Find where the given text appears and provide that cell's center as (X, Y) coordinate. 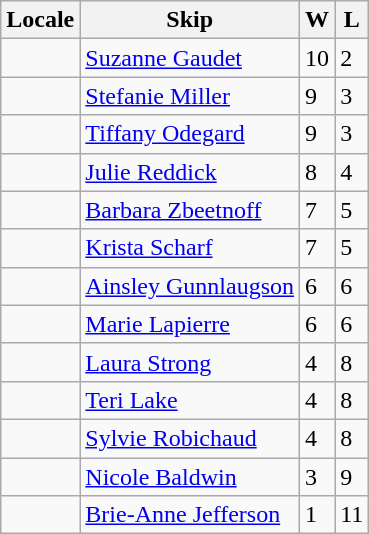
Skip (190, 20)
11 (352, 515)
Stefanie Miller (190, 96)
Nicole Baldwin (190, 477)
Sylvie Robichaud (190, 438)
Teri Lake (190, 400)
Julie Reddick (190, 172)
L (352, 20)
2 (352, 58)
Brie-Anne Jefferson (190, 515)
Krista Scharf (190, 248)
Barbara Zbeetnoff (190, 210)
Ainsley Gunnlaugson (190, 286)
Suzanne Gaudet (190, 58)
10 (318, 58)
Locale (40, 20)
1 (318, 515)
Marie Lapierre (190, 324)
Laura Strong (190, 362)
W (318, 20)
Tiffany Odegard (190, 134)
